Detect which cell encompasses the target text, then output its [x, y] center coordinate. 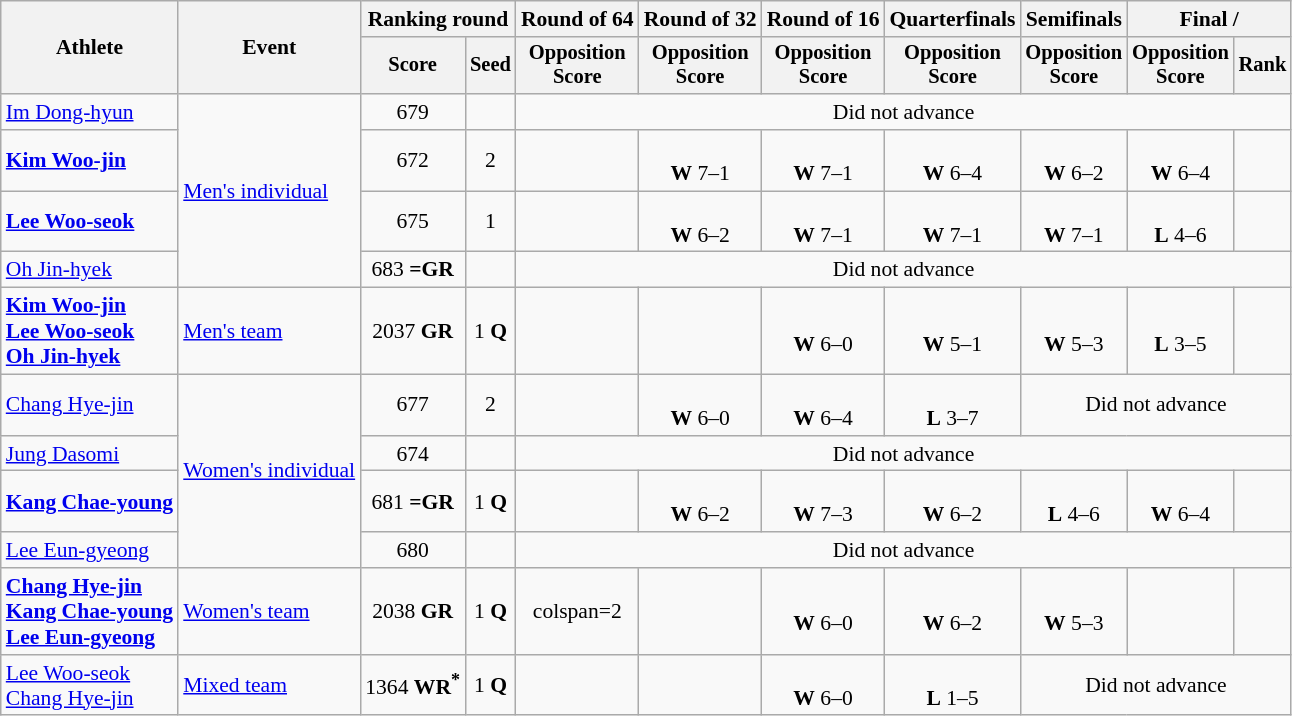
Chang Hye-jin [90, 406]
L 1–5 [952, 686]
2038 GR [412, 612]
Athlete [90, 48]
Chang Hye-jinKang Chae-youngLee Eun-gyeong [90, 612]
Women's individual [269, 472]
Men's team [269, 332]
Round of 64 [578, 19]
Kim Woo-jin [90, 160]
Im Dong-hyun [90, 112]
Kang Chae-young [90, 502]
683 =GR [412, 270]
L 3–5 [1180, 332]
Women's team [269, 612]
Seed [490, 66]
Quarterfinals [952, 19]
675 [412, 222]
W 5–1 [952, 332]
677 [412, 406]
Kim Woo-jinLee Woo-seokOh Jin-hyek [90, 332]
1364 WR* [412, 686]
Lee Woo-seokChang Hye-jin [90, 686]
674 [412, 454]
681 =GR [412, 502]
680 [412, 550]
Semifinals [1074, 19]
Lee Eun-gyeong [90, 550]
2037 GR [412, 332]
Jung Dasomi [90, 454]
Final / [1209, 19]
Men's individual [269, 191]
Round of 32 [700, 19]
Round of 16 [824, 19]
Oh Jin-hyek [90, 270]
Mixed team [269, 686]
Ranking round [438, 19]
W 7–3 [824, 502]
colspan=2 [578, 612]
Lee Woo-seok [90, 222]
1 [490, 222]
L 3–7 [952, 406]
Event [269, 48]
679 [412, 112]
Score [412, 66]
672 [412, 160]
Rank [1263, 66]
